For the text-containing cell, return its midpoint in (X, Y) coordinate format. 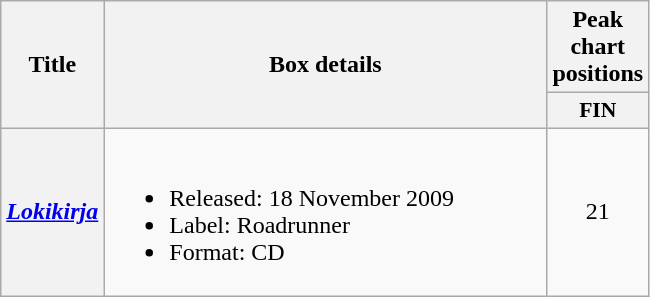
FIN (598, 111)
21 (598, 212)
Box details (326, 65)
Peak chart positions (598, 47)
Released: 18 November 2009Label: RoadrunnerFormat: CD (326, 212)
Lokikirja (52, 212)
Title (52, 65)
